From the cell containing the given text, extract its center point as [X, Y] coordinate. 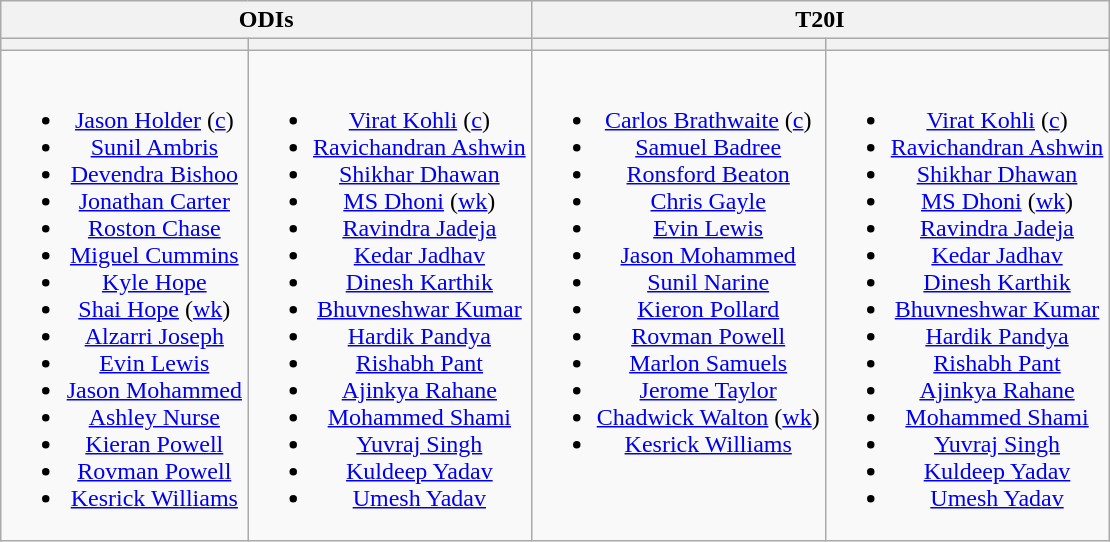
ODIs [266, 20]
T20I [820, 20]
